From the cell containing the given text, extract its center point as (x, y) coordinate. 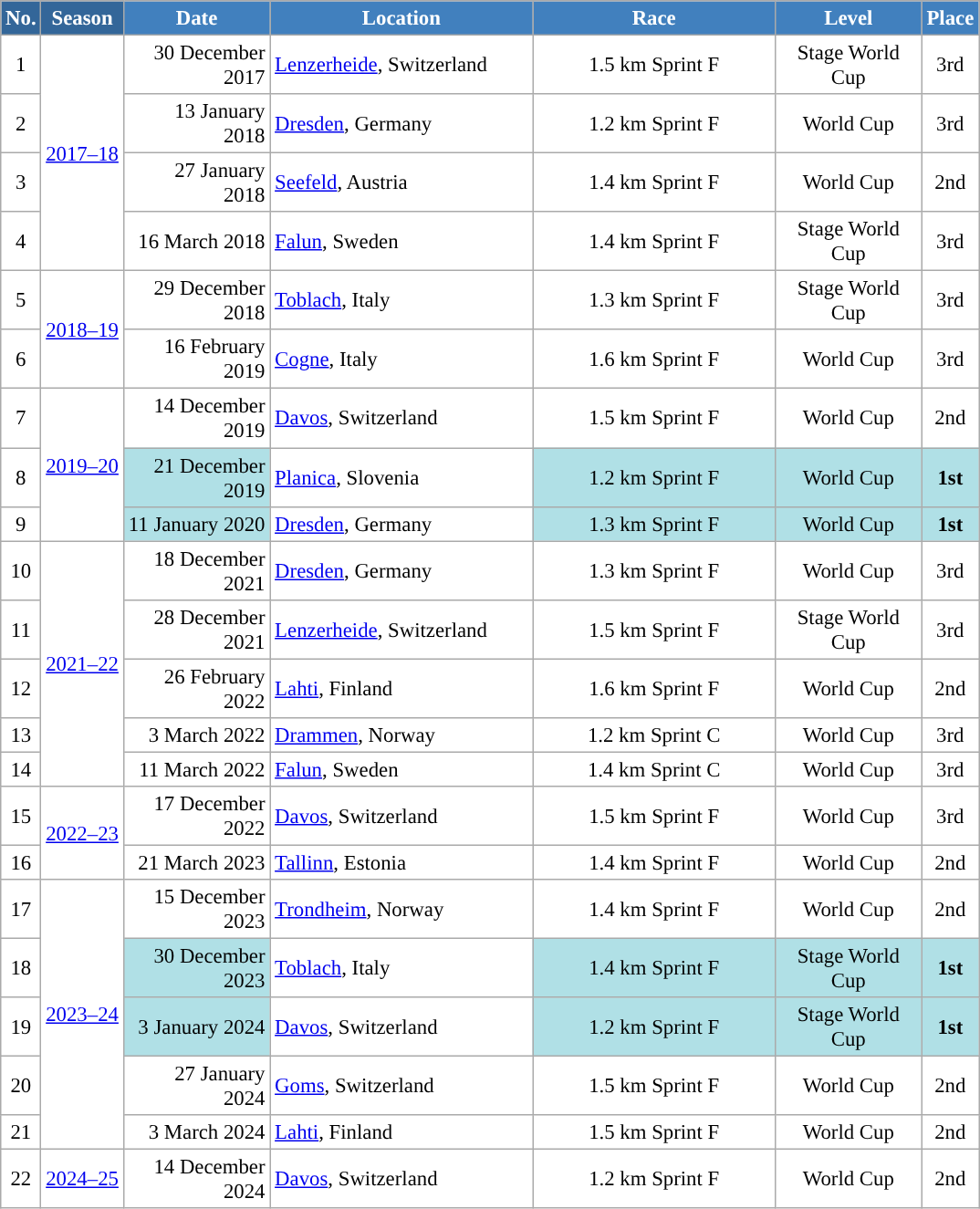
9 (21, 524)
11 March 2022 (197, 769)
13 (21, 735)
Season (82, 18)
22 (21, 1179)
27 January 2024 (197, 1086)
17 December 2022 (197, 816)
11 January 2020 (197, 524)
20 (21, 1086)
Cogne, Italy (401, 360)
2 (21, 124)
Trondheim, Norway (401, 909)
14 (21, 769)
15 December 2023 (197, 909)
30 December 2023 (197, 969)
Planica, Slovenia (401, 478)
6 (21, 360)
14 December 2024 (197, 1179)
21 March 2023 (197, 862)
Location (401, 18)
4 (21, 241)
16 (21, 862)
15 (21, 816)
Level (849, 18)
7 (21, 418)
2023–24 (82, 1015)
19 (21, 1027)
Goms, Switzerland (401, 1086)
30 December 2017 (197, 66)
Place (950, 18)
2024–25 (82, 1179)
3 March 2022 (197, 735)
18 (21, 969)
Date (197, 18)
21 December 2019 (197, 478)
2017–18 (82, 153)
29 December 2018 (197, 301)
Drammen, Norway (401, 735)
2018–19 (82, 330)
3 March 2024 (197, 1132)
26 February 2022 (197, 688)
12 (21, 688)
11 (21, 630)
Tallinn, Estonia (401, 862)
14 December 2019 (197, 418)
27 January 2018 (197, 182)
3 January 2024 (197, 1027)
No. (21, 18)
2021–22 (82, 664)
Race (654, 18)
2019–20 (82, 465)
1 (21, 66)
17 (21, 909)
18 December 2021 (197, 571)
8 (21, 478)
21 (21, 1132)
2022–23 (82, 833)
1.2 km Sprint C (654, 735)
Seefeld, Austria (401, 182)
5 (21, 301)
13 January 2018 (197, 124)
10 (21, 571)
16 March 2018 (197, 241)
16 February 2019 (197, 360)
28 December 2021 (197, 630)
3 (21, 182)
1.4 km Sprint C (654, 769)
